Locate the cell with the specified text and output its [x, y] center coordinate. 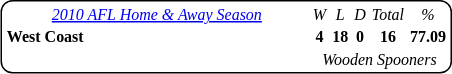
2010 AFL Home & Away Season [156, 14]
0 [360, 37]
L [340, 14]
% [428, 14]
Total [388, 14]
77.09 [428, 37]
D [360, 14]
4 [319, 37]
West Coast [156, 37]
W [319, 14]
18 [340, 37]
16 [388, 37]
Wooden Spooners [379, 60]
